For the text-containing cell, return its midpoint in [X, Y] coordinate format. 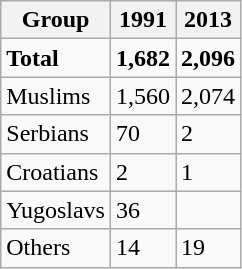
14 [142, 248]
2,074 [208, 96]
70 [142, 134]
1,560 [142, 96]
19 [208, 248]
Serbians [56, 134]
Total [56, 58]
Others [56, 248]
1991 [142, 20]
Group [56, 20]
Muslims [56, 96]
2,096 [208, 58]
1,682 [142, 58]
1 [208, 172]
2013 [208, 20]
36 [142, 210]
Croatians [56, 172]
Yugoslavs [56, 210]
